Scan for the cell matching the given text and deliver its (x, y) coordinate at center. 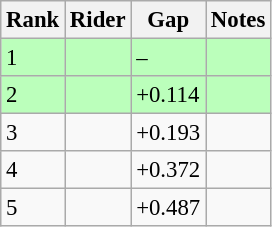
+0.487 (168, 208)
1 (33, 58)
Gap (168, 20)
Rider (98, 20)
+0.372 (168, 170)
5 (33, 208)
Notes (238, 20)
2 (33, 95)
Rank (33, 20)
+0.193 (168, 133)
– (168, 58)
+0.114 (168, 95)
3 (33, 133)
4 (33, 170)
